Output the [x, y] coordinate of the center of the cell containing the given text.  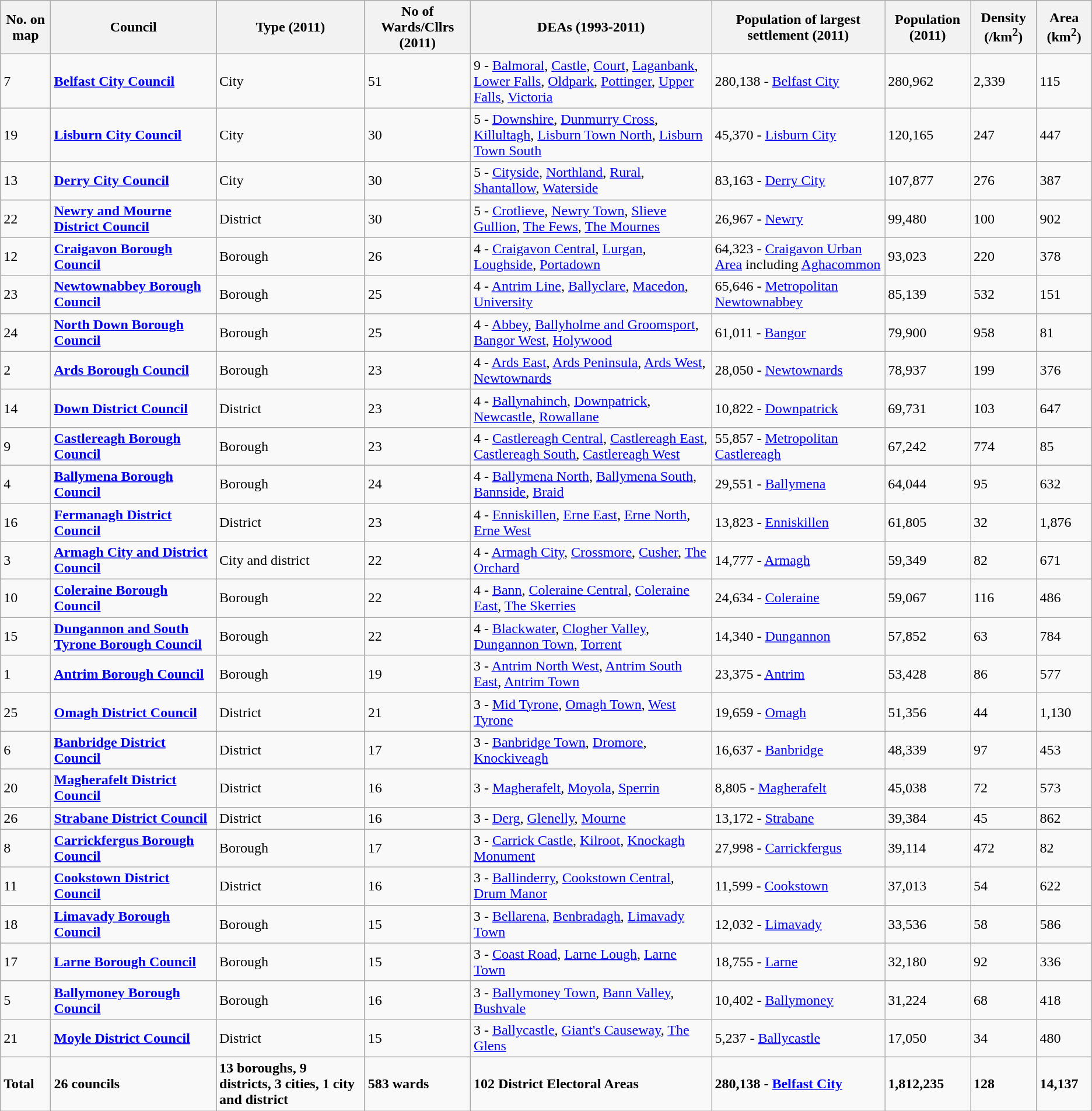
24,634 - Coleraine [798, 599]
51 [418, 81]
59,349 [928, 560]
4 - Ballynahinch, Downpatrick, Newcastle, Rowallane [591, 408]
447 [1064, 135]
4 - Craigavon Central, Lurgan, Loughside, Portadown [591, 257]
4 - Abbey, Ballyholme and Groomsport, Bangor West, Holywood [591, 333]
78,937 [928, 370]
Banbridge District Council [134, 750]
4 - Antrim Line, Ballyclare, Macedon, University [591, 294]
902 [1064, 218]
86 [1003, 675]
14,340 - Dungannon [798, 636]
61,011 - Bangor [798, 333]
North Down Borough Council [134, 333]
Dungannon and South Tyrone Borough Council [134, 636]
4 - Ballymena North, Ballymena South, Bannside, Braid [591, 484]
486 [1064, 599]
1 [26, 675]
Strabane District Council [134, 818]
Derry City Council [134, 181]
85 [1064, 446]
55,857 - Metropolitan Castlereagh [798, 446]
Cookstown District Council [134, 886]
32 [1003, 522]
Belfast City Council [134, 81]
958 [1003, 333]
26 councils [134, 1084]
632 [1064, 484]
Magherafelt District Council [134, 788]
Ballymena Borough Council [134, 484]
Coleraine Borough Council [134, 599]
532 [1003, 294]
5 [26, 1000]
Down District Council [134, 408]
151 [1064, 294]
32,180 [928, 962]
Omagh District Council [134, 712]
10,402 - Ballymoney [798, 1000]
387 [1064, 181]
4 - Blackwater, Clogher Valley, Dungannon Town, Torrent [591, 636]
45,370 - Lisburn City [798, 135]
418 [1064, 1000]
72 [1003, 788]
37,013 [928, 886]
Carrickfergus Borough Council [134, 848]
48,339 [928, 750]
220 [1003, 257]
68 [1003, 1000]
99,480 [928, 218]
83,163 - Derry City [798, 181]
29,551 - Ballymena [798, 484]
97 [1003, 750]
Moyle District Council [134, 1037]
376 [1064, 370]
573 [1064, 788]
93,023 [928, 257]
79,900 [928, 333]
472 [1003, 848]
Newtownabbey Borough Council [134, 294]
54 [1003, 886]
Lisburn City Council [134, 135]
774 [1003, 446]
39,114 [928, 848]
Limavady Borough Council [134, 924]
18,755 - Larne [798, 962]
34 [1003, 1037]
247 [1003, 135]
Population of largest settlement (2011) [798, 27]
12 [26, 257]
8,805 - Magherafelt [798, 788]
Population (2011) [928, 27]
65,646 - Metropolitan Newtownabbey [798, 294]
784 [1064, 636]
10,822 - Downpatrick [798, 408]
Area (km2) [1064, 27]
3 - Ballymoney Town, Bann Valley, Bushvale [591, 1000]
14 [26, 408]
199 [1003, 370]
7 [26, 81]
5,237 - Ballycastle [798, 1037]
4 - Ards East, Ards Peninsula, Ards West, Newtownards [591, 370]
862 [1064, 818]
3 - Derg, Glenelly, Mourne [591, 818]
115 [1064, 81]
63 [1003, 636]
23,375 - Antrim [798, 675]
Larne Borough Council [134, 962]
57,852 [928, 636]
9 - Balmoral, Castle, Court, Laganbank, Lower Falls, Oldpark, Pottinger, Upper Falls, Victoria [591, 81]
480 [1064, 1037]
107,877 [928, 181]
Castlereagh Borough Council [134, 446]
583 wards [418, 1084]
13 boroughs, 9 districts, 3 cities, 1 city and district [290, 1084]
20 [26, 788]
1,812,235 [928, 1084]
116 [1003, 599]
39,384 [928, 818]
276 [1003, 181]
92 [1003, 962]
13,172 - Strabane [798, 818]
6 [26, 750]
3 [26, 560]
Antrim Borough Council [134, 675]
95 [1003, 484]
2,339 [1003, 81]
336 [1064, 962]
31,224 [928, 1000]
647 [1064, 408]
69,731 [928, 408]
1,876 [1064, 522]
26,967 - Newry [798, 218]
4 - Enniskillen, Erne East, Erne North, Erne West [591, 522]
19,659 - Omagh [798, 712]
Fermanagh District Council [134, 522]
11,599 - Cookstown [798, 886]
8 [26, 848]
59,067 [928, 599]
13,823 - Enniskillen [798, 522]
3 - Banbridge Town, Dromore, Knockiveagh [591, 750]
4 [26, 484]
Council [134, 27]
53,428 [928, 675]
671 [1064, 560]
103 [1003, 408]
DEAs (1993-2011) [591, 27]
2 [26, 370]
33,536 [928, 924]
1,130 [1064, 712]
45,038 [928, 788]
58 [1003, 924]
3 - Antrim North West, Antrim South East, Antrim Town [591, 675]
18 [26, 924]
11 [26, 886]
3 - Ballycastle, Giant's Causeway, The Glens [591, 1037]
Craigavon Borough Council [134, 257]
3 - Magherafelt, Moyola, Sperrin [591, 788]
Ards Borough Council [134, 370]
81 [1064, 333]
Total [26, 1084]
27,998 - Carrickfergus [798, 848]
3 - Coast Road, Larne Lough, Larne Town [591, 962]
577 [1064, 675]
14,137 [1064, 1084]
9 [26, 446]
28,050 - Newtownards [798, 370]
128 [1003, 1084]
3 - Ballinderry, Cookstown Central, Drum Manor [591, 886]
5 - Crotlieve, Newry Town, Slieve Gullion, The Fews, The Mournes [591, 218]
14,777 - Armagh [798, 560]
12,032 - Limavady [798, 924]
44 [1003, 712]
622 [1064, 886]
453 [1064, 750]
City and district [290, 560]
No of Wards/Cllrs (2011) [418, 27]
3 - Carrick Castle, Kilroot, Knockagh Monument [591, 848]
67,242 [928, 446]
Armagh City and District Council [134, 560]
51,356 [928, 712]
Type (2011) [290, 27]
4 - Bann, Coleraine Central, Coleraine East, The Skerries [591, 599]
100 [1003, 218]
17,050 [928, 1037]
64,044 [928, 484]
64,323 - Craigavon Urban Area including Aghacommon [798, 257]
13 [26, 181]
Ballymoney Borough Council [134, 1000]
280,962 [928, 81]
Density (/km2) [1003, 27]
16,637 - Banbridge [798, 750]
5 - Downshire, Dunmurry Cross, Killultagh, Lisburn Town North, Lisburn Town South [591, 135]
61,805 [928, 522]
45 [1003, 818]
Newry and Mourne District Council [134, 218]
85,139 [928, 294]
No. on map [26, 27]
102 District Electoral Areas [591, 1084]
4 - Armagh City, Crossmore, Cusher, The Orchard [591, 560]
10 [26, 599]
120,165 [928, 135]
4 - Castlereagh Central, Castlereagh East, Castlereagh South, Castlereagh West [591, 446]
5 - Cityside, Northland, Rural, Shantallow, Waterside [591, 181]
378 [1064, 257]
3 - Bellarena, Benbradagh, Limavady Town [591, 924]
586 [1064, 924]
3 - Mid Tyrone, Omagh Town, West Tyrone [591, 712]
